Locate the cell with the specified text and output its (X, Y) center coordinate. 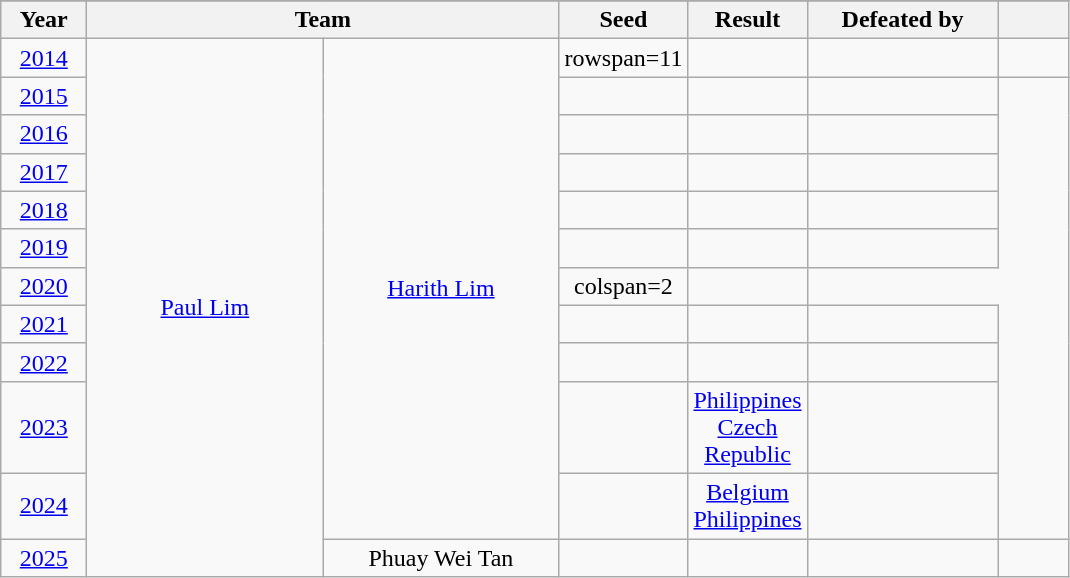
2017 (44, 172)
Harith Lim (441, 289)
2023 (44, 427)
2025 (44, 557)
2020 (44, 286)
2019 (44, 248)
Defeated by (902, 20)
Phuay Wei Tan (441, 557)
2014 (44, 58)
rowspan=11 (624, 58)
Belgium Philippines (748, 506)
2022 (44, 362)
2024 (44, 506)
Year (44, 20)
2016 (44, 134)
Seed (624, 20)
Paul Lim (205, 308)
Result (748, 20)
2015 (44, 96)
Philippines Czech Republic (748, 427)
colspan=2 (624, 286)
Team (323, 20)
2021 (44, 324)
2018 (44, 210)
